Find where the given text appears and provide that cell's center as [x, y] coordinate. 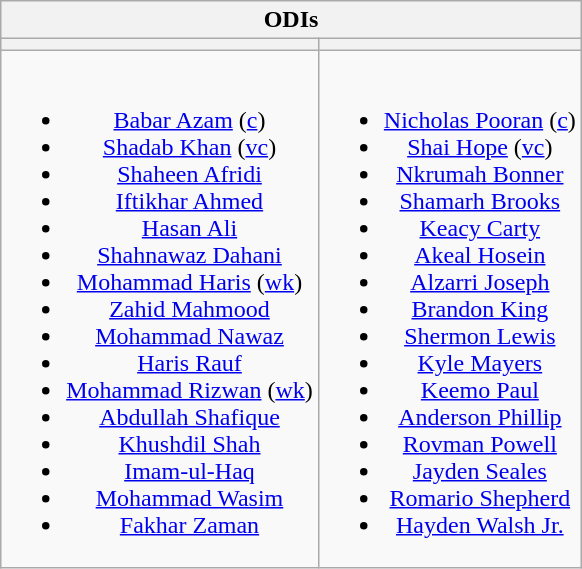
ODIs [292, 20]
